Return [x, y] of the center of cell containing provided text 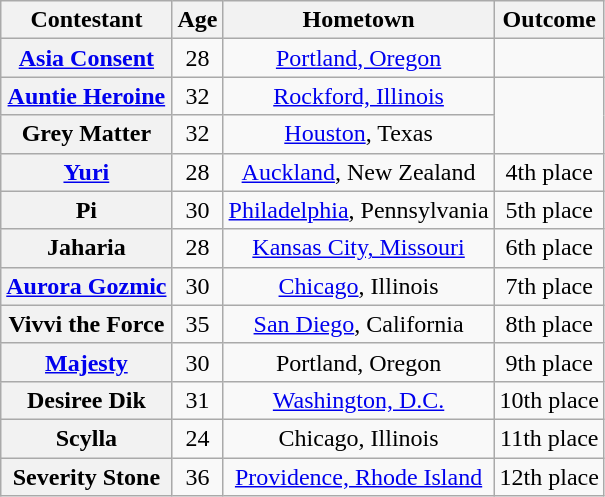
36 [198, 477]
8th place [549, 324]
Providence, Rhode Island [358, 477]
11th place [549, 438]
Auntie Heroine [86, 96]
35 [198, 324]
10th place [549, 400]
31 [198, 400]
Desiree Dik [86, 400]
12th place [549, 477]
Philadelphia, Pennsylvania [358, 210]
9th place [549, 362]
4th place [549, 172]
Scylla [86, 438]
Contestant [86, 20]
Washington, D.C. [358, 400]
Grey Matter [86, 134]
6th place [549, 248]
San Diego, California [358, 324]
Houston, Texas [358, 134]
Severity Stone [86, 477]
Outcome [549, 20]
Aurora Gozmic [86, 286]
5th place [549, 210]
Auckland, New Zealand [358, 172]
Vivvi the Force [86, 324]
Rockford, Illinois [358, 96]
Yuri [86, 172]
Asia Consent [86, 58]
24 [198, 438]
Jaharia [86, 248]
7th place [549, 286]
Pi [86, 210]
Hometown [358, 20]
Age [198, 20]
Majesty [86, 362]
Kansas City, Missouri [358, 248]
